Pinpoint the cell where the given text exists, returning its (X, Y) midpoint coordinate. 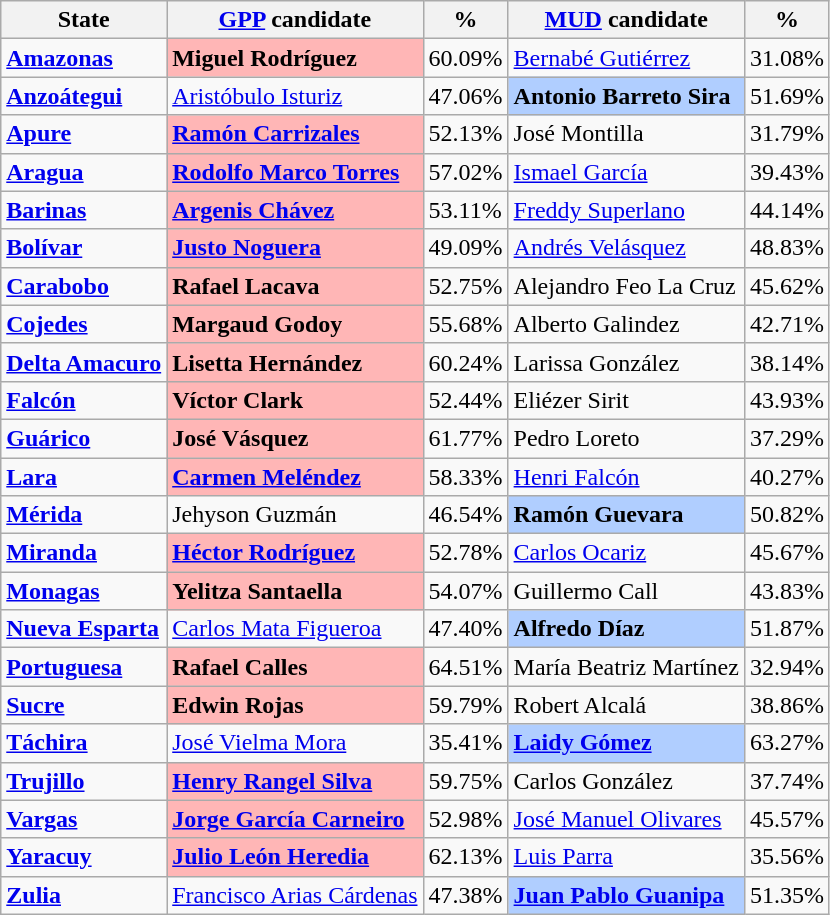
Argenis Chávez (295, 210)
Miguel Rodríguez (295, 58)
Julio León Heredia (295, 857)
Aragua (84, 172)
José Vásquez (295, 438)
Pedro Loreto (626, 438)
Ismael García (626, 172)
Delta Amacuro (84, 362)
Nueva Esparta (84, 629)
32.94% (786, 667)
Rodolfo Marco Torres (295, 172)
Héctor Rodríguez (295, 553)
45.62% (786, 286)
62.13% (466, 857)
Carabobo (84, 286)
52.78% (466, 553)
47.06% (466, 96)
Barinas (84, 210)
Andrés Velásquez (626, 248)
Carlos Mata Figueroa (295, 629)
48.83% (786, 248)
Ramón Carrizales (295, 134)
Alberto Galindez (626, 324)
Laidy Gómez (626, 743)
Portuguesa (84, 667)
38.86% (786, 705)
44.14% (786, 210)
Justo Noguera (295, 248)
50.82% (786, 515)
60.09% (466, 58)
55.68% (466, 324)
José Manuel Olivares (626, 819)
Eliézer Sirit (626, 400)
46.54% (466, 515)
37.29% (786, 438)
59.79% (466, 705)
Yaracuy (84, 857)
Cojedes (84, 324)
43.83% (786, 591)
Carmen Meléndez (295, 477)
63.27% (786, 743)
Sucre (84, 705)
Francisco Arias Cárdenas (295, 895)
54.07% (466, 591)
Apure (84, 134)
53.11% (466, 210)
Bernabé Gutiérrez (626, 58)
Carlos Ocariz (626, 553)
Yelitza Santaella (295, 591)
Zulia (84, 895)
Lisetta Hernández (295, 362)
Lara (84, 477)
Vargas (84, 819)
Henry Rangel Silva (295, 781)
Víctor Clark (295, 400)
31.79% (786, 134)
José Vielma Mora (295, 743)
37.74% (786, 781)
57.02% (466, 172)
Edwin Rojas (295, 705)
Aristóbulo Isturiz (295, 96)
Henri Falcón (626, 477)
35.41% (466, 743)
Bolívar (84, 248)
47.40% (466, 629)
Carlos González (626, 781)
Jehyson Guzmán (295, 515)
51.69% (786, 96)
Jorge García Carneiro (295, 819)
43.93% (786, 400)
Freddy Superlano (626, 210)
64.51% (466, 667)
52.13% (466, 134)
Táchira (84, 743)
Anzoátegui (84, 96)
Larissa González (626, 362)
52.44% (466, 400)
Alejandro Feo La Cruz (626, 286)
42.71% (786, 324)
Trujillo (84, 781)
José Montilla (626, 134)
Guillermo Call (626, 591)
Robert Alcalá (626, 705)
Ramón Guevara (626, 515)
Antonio Barreto Sira (626, 96)
59.75% (466, 781)
47.38% (466, 895)
52.98% (466, 819)
Falcón (84, 400)
49.09% (466, 248)
52.75% (466, 286)
Monagas (84, 591)
35.56% (786, 857)
Mérida (84, 515)
Rafael Calles (295, 667)
51.87% (786, 629)
Miranda (84, 553)
MUD candidate (626, 20)
Amazonas (84, 58)
40.27% (786, 477)
Alfredo Díaz (626, 629)
State (84, 20)
Margaud Godoy (295, 324)
Juan Pablo Guanipa (626, 895)
Rafael Lacava (295, 286)
39.43% (786, 172)
María Beatriz Martínez (626, 667)
38.14% (786, 362)
Luis Parra (626, 857)
31.08% (786, 58)
GPP candidate (295, 20)
45.57% (786, 819)
60.24% (466, 362)
45.67% (786, 553)
58.33% (466, 477)
Guárico (84, 438)
61.77% (466, 438)
51.35% (786, 895)
